From the cell containing the given text, extract its center point as [X, Y] coordinate. 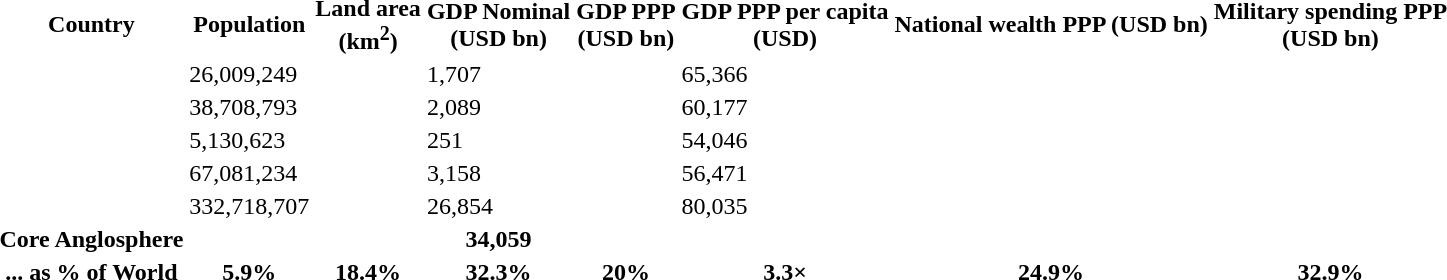
26,009,249 [250, 74]
5,130,623 [250, 140]
1,707 [498, 74]
80,035 [785, 206]
65,366 [785, 74]
38,708,793 [250, 107]
67,081,234 [250, 173]
34,059 [498, 239]
26,854 [498, 206]
56,471 [785, 173]
60,177 [785, 107]
251 [498, 140]
2,089 [498, 107]
3,158 [498, 173]
332,718,707 [250, 206]
54,046 [785, 140]
